Output the (x, y) coordinate of the center of the cell containing the given text.  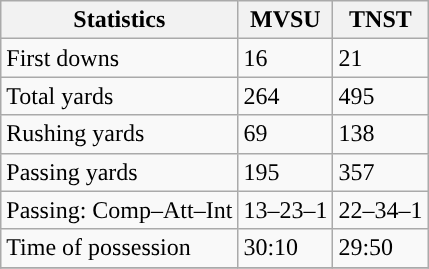
22–34–1 (380, 210)
195 (286, 172)
16 (286, 58)
357 (380, 172)
Rushing yards (120, 134)
138 (380, 134)
495 (380, 96)
Statistics (120, 20)
13–23–1 (286, 210)
Passing: Comp–Att–Int (120, 210)
21 (380, 58)
MVSU (286, 20)
69 (286, 134)
Time of possession (120, 248)
29:50 (380, 248)
Total yards (120, 96)
First downs (120, 58)
264 (286, 96)
TNST (380, 20)
30:10 (286, 248)
Passing yards (120, 172)
